Determine the [X, Y] coordinate at the center of the cell enclosing the given text.  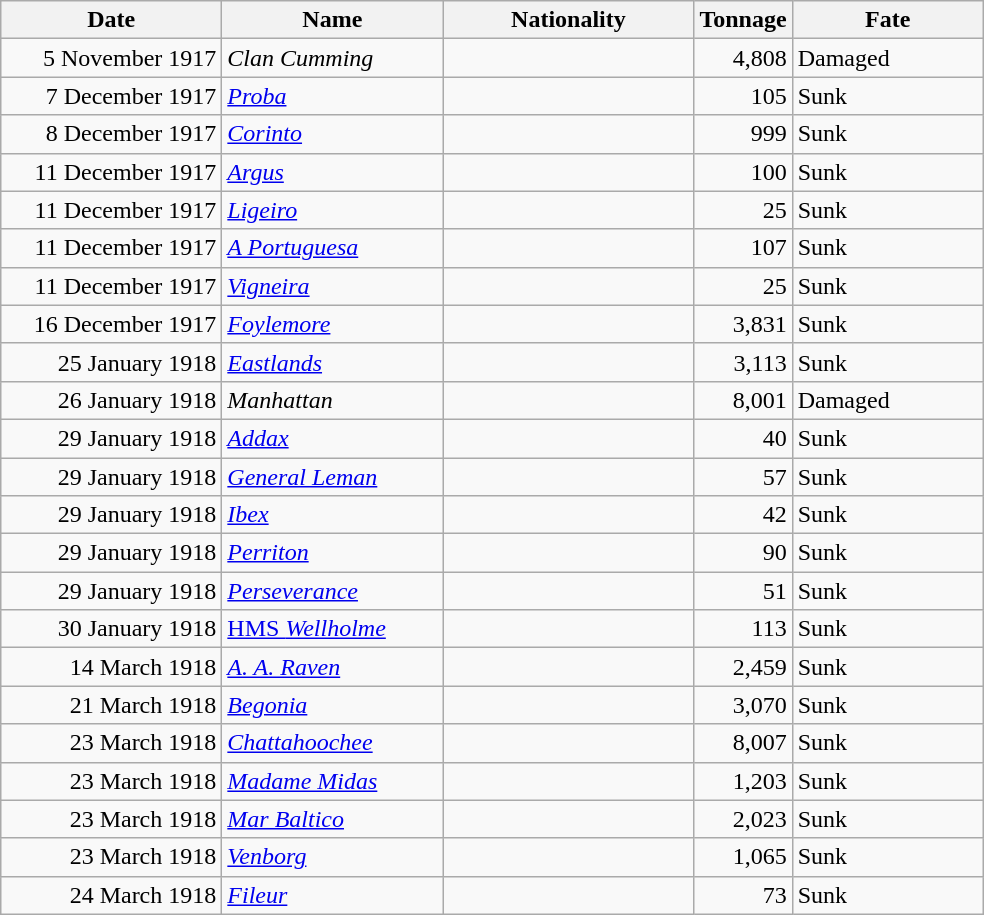
40 [743, 438]
Fate [888, 20]
107 [743, 248]
Addax [332, 438]
8,001 [743, 400]
Ligeiro [332, 210]
26 January 1918 [112, 400]
16 December 1917 [112, 324]
7 December 1917 [112, 96]
1,065 [743, 857]
Date [112, 20]
Name [332, 20]
Fileur [332, 895]
A Portuguesa [332, 248]
Mar Baltico [332, 819]
Tonnage [743, 20]
Manhattan [332, 400]
Foylemore [332, 324]
Corinto [332, 134]
3,070 [743, 705]
5 November 1917 [112, 58]
General Leman [332, 477]
Chattahoochee [332, 743]
2,023 [743, 819]
A. A. Raven [332, 667]
21 March 1918 [112, 705]
30 January 1918 [112, 629]
1,203 [743, 781]
Argus [332, 172]
999 [743, 134]
Venborg [332, 857]
3,113 [743, 362]
Clan Cumming [332, 58]
Begonia [332, 705]
HMS Wellholme [332, 629]
Nationality [568, 20]
Ibex [332, 515]
3,831 [743, 324]
105 [743, 96]
8 December 1917 [112, 134]
57 [743, 477]
51 [743, 591]
Perseverance [332, 591]
100 [743, 172]
42 [743, 515]
25 January 1918 [112, 362]
73 [743, 895]
Madame Midas [332, 781]
Proba [332, 96]
Perriton [332, 553]
8,007 [743, 743]
2,459 [743, 667]
Eastlands [332, 362]
4,808 [743, 58]
90 [743, 553]
113 [743, 629]
14 March 1918 [112, 667]
24 March 1918 [112, 895]
Vigneira [332, 286]
